Search for the cell housing the specified text and yield its [x, y] center coordinate. 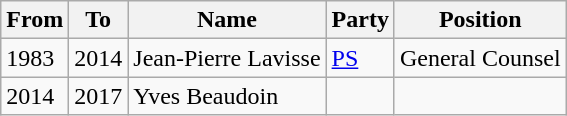
1983 [35, 58]
Jean-Pierre Lavisse [227, 58]
Party [360, 20]
2017 [98, 96]
General Counsel [480, 58]
PS [360, 58]
Yves Beaudoin [227, 96]
To [98, 20]
Position [480, 20]
From [35, 20]
Name [227, 20]
